Detect which cell encompasses the target text, then output its (X, Y) center coordinate. 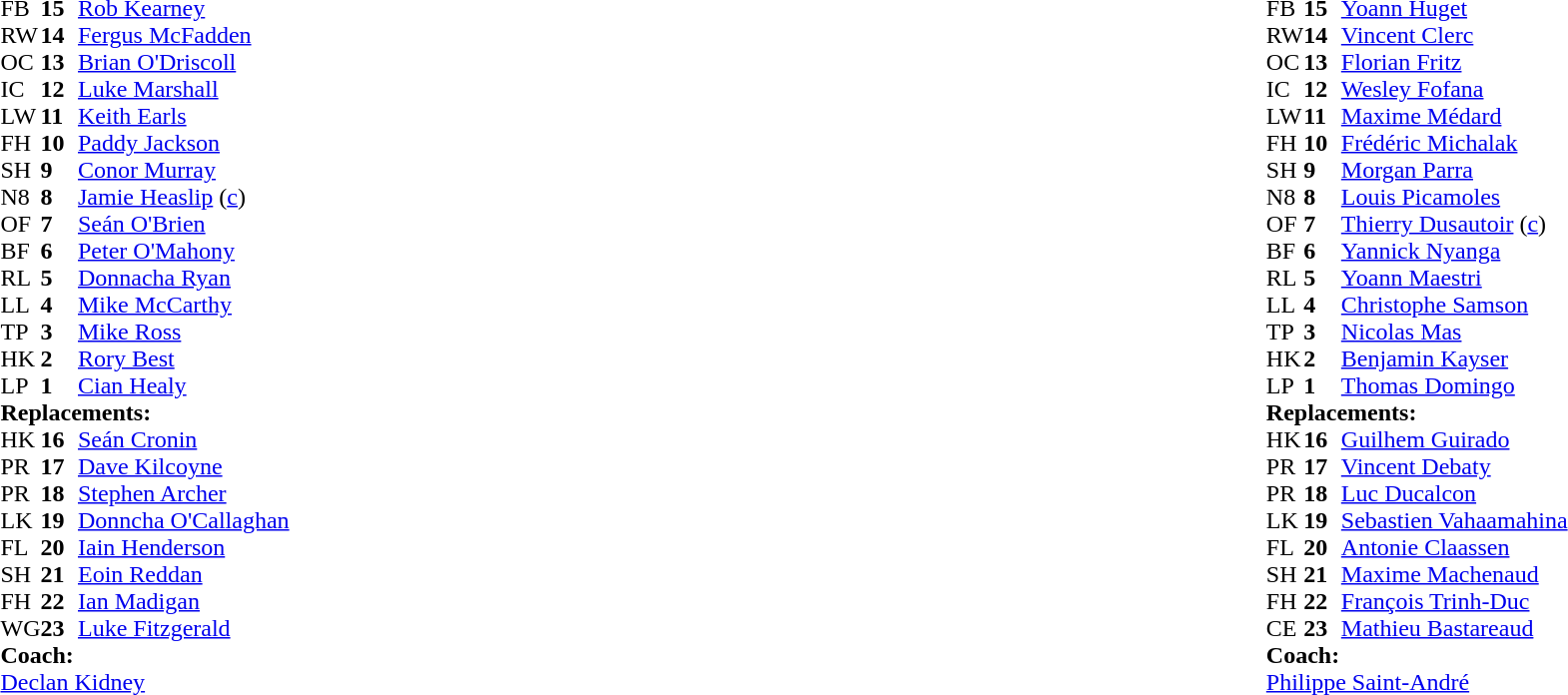
Seán Cronin (184, 439)
CE (1285, 629)
Rory Best (184, 359)
Vincent Debaty (1454, 467)
Donncha O'Callaghan (184, 521)
Guilhem Guirado (1454, 439)
Maxime Machenaud (1454, 575)
Luke Marshall (184, 90)
Mathieu Bastareaud (1454, 629)
Ian Madigan (184, 601)
Yannick Nyanga (1454, 252)
Wesley Fofana (1454, 90)
Stephen Archer (184, 493)
François Trinh-Duc (1454, 601)
Luke Fitzgerald (184, 629)
Eoin Reddan (184, 575)
Yoann Maestri (1454, 278)
Paddy Jackson (184, 144)
Brian O'Driscoll (184, 62)
Morgan Parra (1454, 170)
Luc Ducalcon (1454, 493)
Mike Ross (184, 332)
Sebastien Vahaamahina (1454, 521)
Cian Healy (184, 385)
Nicolas Mas (1454, 332)
Dave Kilcoyne (184, 467)
Conor Murray (184, 170)
Peter O'Mahony (184, 252)
Donnacha Ryan (184, 278)
Florian Fritz (1454, 62)
Thierry Dusautoir (c) (1454, 224)
Iain Henderson (184, 547)
Louis Picamoles (1454, 198)
Keith Earls (184, 116)
Thomas Domingo (1454, 385)
Mike McCarthy (184, 306)
Vincent Clerc (1454, 36)
Jamie Heaslip (c) (184, 198)
WG (20, 629)
Benjamin Kayser (1454, 359)
Maxime Médard (1454, 116)
Frédéric Michalak (1454, 144)
Fergus McFadden (184, 36)
Seán O'Brien (184, 224)
Christophe Samson (1454, 306)
Antonie Claassen (1454, 547)
